Search for the cell housing the specified text and yield its [X, Y] center coordinate. 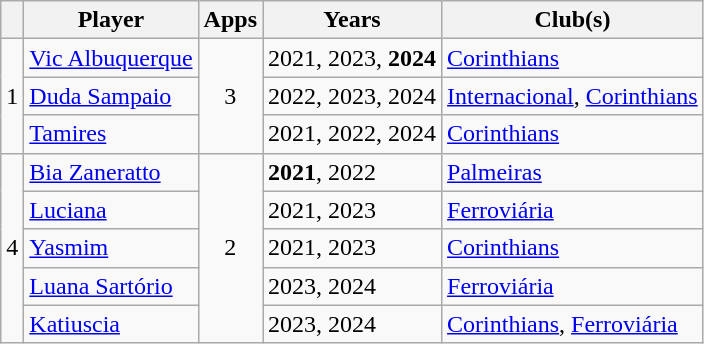
Years [352, 20]
2 [230, 248]
Luciana [111, 210]
Yasmim [111, 248]
4 [12, 248]
Vic Albuquerque [111, 58]
2021, 2022 [352, 172]
Tamires [111, 134]
Club(s) [573, 20]
2022, 2023, 2024 [352, 96]
1 [12, 96]
Corinthians, Ferroviária [573, 324]
Internacional, Corinthians [573, 96]
Apps [230, 20]
Bia Zaneratto [111, 172]
Player [111, 20]
2021, 2022, 2024 [352, 134]
3 [230, 96]
2021, 2023, 2024 [352, 58]
Luana Sartório [111, 286]
Katiuscia [111, 324]
Duda Sampaio [111, 96]
Palmeiras [573, 172]
